Find where the given text appears and provide that cell's center as [X, Y] coordinate. 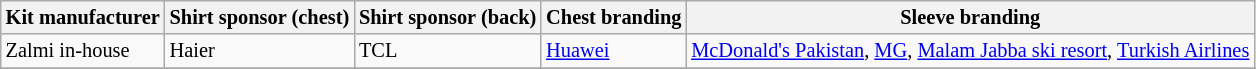
Haier [260, 51]
TCL [448, 51]
McDonald's Pakistan, MG, Malam Jabba ski resort, Turkish Airlines [970, 51]
Shirt sponsor (back) [448, 17]
Chest branding [614, 17]
Kit manufacturer [83, 17]
Shirt sponsor (chest) [260, 17]
Zalmi in-house [83, 51]
Huawei [614, 51]
Sleeve branding [970, 17]
